Identify which cell holds the provided text, then report its (X, Y) central coordinate. 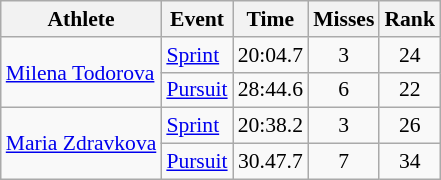
Rank (410, 19)
Event (196, 19)
26 (410, 126)
Time (270, 19)
6 (344, 90)
28:44.6 (270, 90)
Misses (344, 19)
Athlete (82, 19)
Milena Todorova (82, 72)
20:04.7 (270, 55)
24 (410, 55)
34 (410, 162)
7 (344, 162)
30.47.7 (270, 162)
22 (410, 90)
Maria Zdravkova (82, 144)
20:38.2 (270, 126)
